Scan for the cell matching the given text and deliver its [X, Y] coordinate at center. 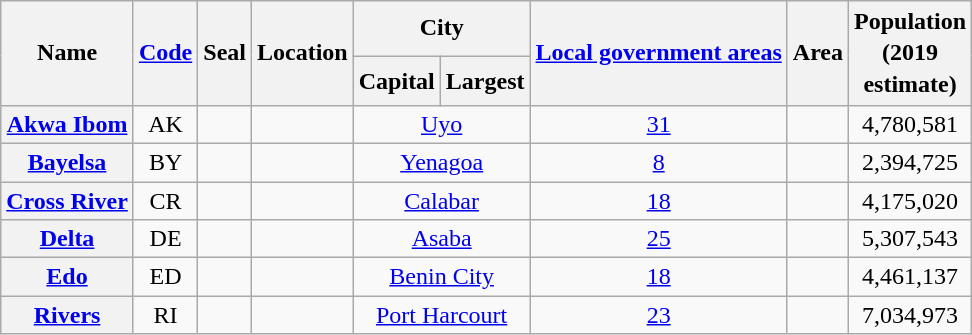
Area [818, 54]
Delta [68, 239]
31 [658, 124]
City [442, 28]
ED [165, 277]
Akwa Ibom [68, 124]
Capital [396, 81]
4,175,020 [910, 201]
BY [165, 162]
Calabar [442, 201]
5,307,543 [910, 239]
Location [303, 54]
25 [658, 239]
Cross River [68, 201]
Yenagoa [442, 162]
8 [658, 162]
Seal [225, 54]
Rivers [68, 315]
4,780,581 [910, 124]
Bayelsa [68, 162]
AK [165, 124]
Largest [485, 81]
23 [658, 315]
Population(2019estimate) [910, 54]
Uyo [442, 124]
DE [165, 239]
CR [165, 201]
Edo [68, 277]
Asaba [442, 239]
Port Harcourt [442, 315]
RI [165, 315]
Code [165, 54]
Local government areas [658, 54]
Benin City [442, 277]
2,394,725 [910, 162]
Name [68, 54]
4,461,137 [910, 277]
7,034,973 [910, 315]
